Capture the cell that displays the provided text and extract its (X, Y) central coordinate. 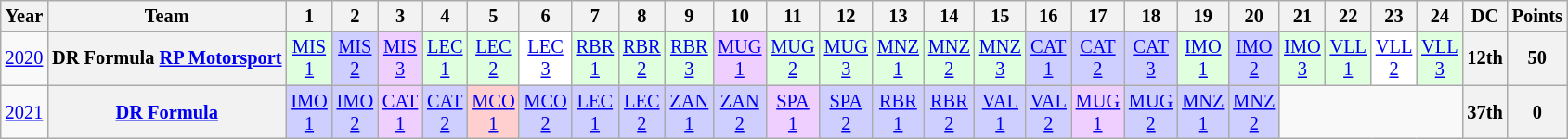
23 (1394, 16)
2020 (24, 58)
MCO2 (545, 112)
Points (1537, 16)
18 (1151, 16)
SPA1 (793, 112)
15 (1001, 16)
17 (1097, 16)
20 (1253, 16)
MCO1 (493, 112)
ZAN1 (690, 112)
2021 (24, 112)
CAT3 (1151, 58)
11 (793, 16)
13 (899, 16)
16 (1049, 16)
12 (847, 16)
VAL1 (1001, 112)
SPA2 (847, 112)
8 (641, 16)
21 (1302, 16)
VAL2 (1049, 112)
MIS2 (355, 58)
2 (355, 16)
IMO3 (1302, 58)
LEC3 (545, 58)
Team (167, 16)
50 (1537, 58)
3 (400, 16)
DR Formula (167, 112)
19 (1203, 16)
12th (1485, 58)
22 (1348, 16)
MIS1 (308, 58)
VLL3 (1439, 58)
7 (595, 16)
0 (1537, 112)
VLL2 (1394, 58)
MUG3 (847, 58)
MNZ3 (1001, 58)
DC (1485, 16)
RBR3 (690, 58)
37th (1485, 112)
ZAN2 (739, 112)
DR Formula RP Motorsport (167, 58)
5 (493, 16)
10 (739, 16)
14 (949, 16)
VLL1 (1348, 58)
6 (545, 16)
9 (690, 16)
Year (24, 16)
4 (445, 16)
MIS3 (400, 58)
24 (1439, 16)
1 (308, 16)
